Determine the (x, y) coordinate at the center of the cell enclosing the given text.  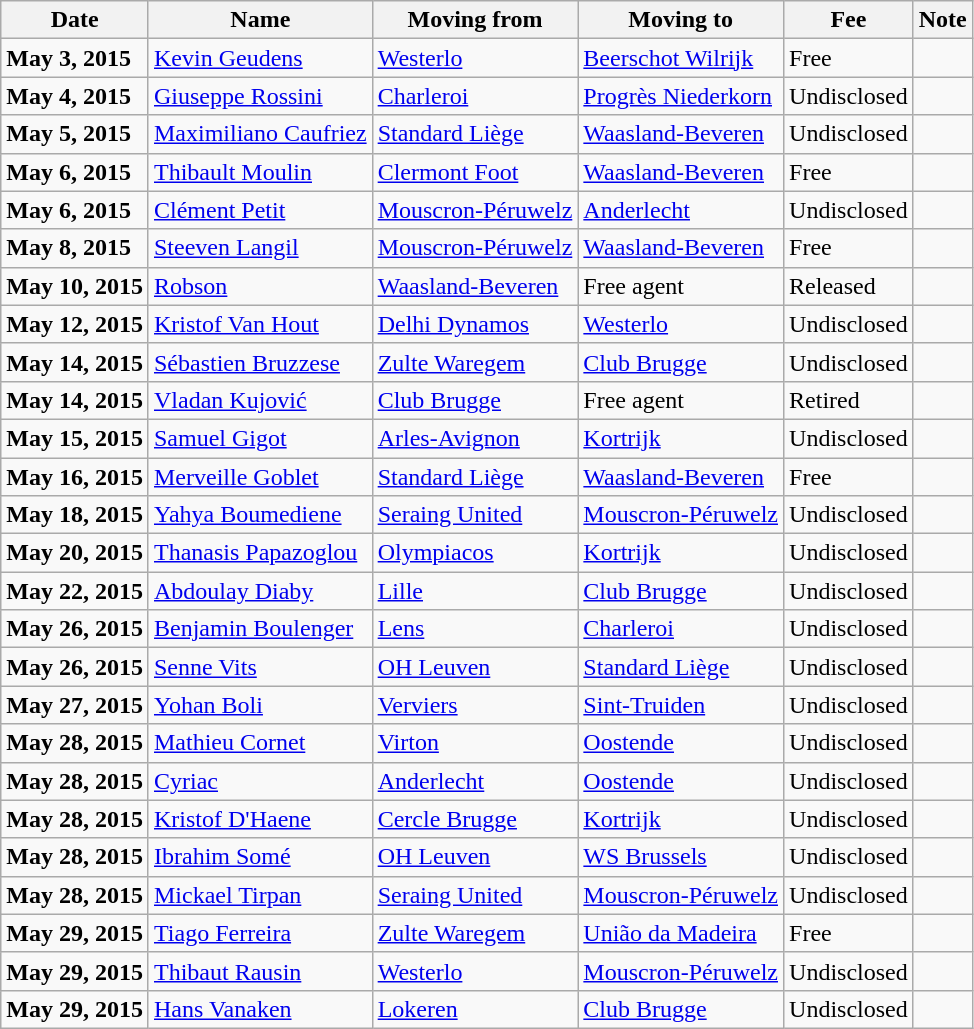
Hans Vanaken (260, 1009)
Sébastien Bruzzese (260, 362)
Cyriac (260, 781)
Name (260, 20)
Note (942, 20)
Arles-Avignon (475, 438)
Benjamin Boulenger (260, 629)
May 18, 2015 (75, 515)
Kristof D'Haene (260, 819)
Lille (475, 591)
Virton (475, 743)
Merveille Goblet (260, 477)
May 15, 2015 (75, 438)
Cercle Brugge (475, 819)
Senne Vits (260, 667)
Clément Petit (260, 210)
Yahya Boumediene (260, 515)
Progrès Niederkorn (681, 96)
Kristof Van Hout (260, 324)
May 20, 2015 (75, 553)
Fee (849, 20)
May 27, 2015 (75, 705)
May 4, 2015 (75, 96)
Samuel Gigot (260, 438)
Date (75, 20)
Verviers (475, 705)
Vladan Kujović (260, 400)
WS Brussels (681, 857)
Moving to (681, 20)
May 12, 2015 (75, 324)
Thibaut Rausin (260, 971)
União da Madeira (681, 933)
Mathieu Cornet (260, 743)
Sint-Truiden (681, 705)
Released (849, 286)
Lens (475, 629)
Yohan Boli (260, 705)
Retired (849, 400)
Maximiliano Caufriez (260, 134)
Thanasis Papazoglou (260, 553)
May 16, 2015 (75, 477)
Kevin Geudens (260, 58)
Thibault Moulin (260, 172)
May 5, 2015 (75, 134)
Mickael Tirpan (260, 895)
Giuseppe Rossini (260, 96)
Tiago Ferreira (260, 933)
Clermont Foot (475, 172)
May 8, 2015 (75, 248)
Beerschot Wilrijk (681, 58)
Olympiacos (475, 553)
Steeven Langil (260, 248)
Ibrahim Somé (260, 857)
Abdoulay Diaby (260, 591)
May 22, 2015 (75, 591)
May 10, 2015 (75, 286)
Lokeren (475, 1009)
May 3, 2015 (75, 58)
Robson (260, 286)
Moving from (475, 20)
Delhi Dynamos (475, 324)
